Detect which cell encompasses the target text, then output its [x, y] center coordinate. 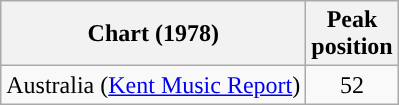
Peakposition [352, 34]
52 [352, 85]
Chart (1978) [154, 34]
Australia (Kent Music Report) [154, 85]
